Search for the cell housing the specified text and yield its [x, y] center coordinate. 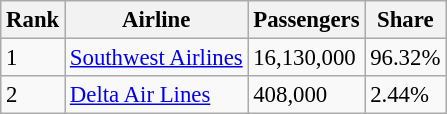
Airline [156, 20]
Delta Air Lines [156, 95]
Passengers [306, 20]
2 [33, 95]
Share [406, 20]
2.44% [406, 95]
96.32% [406, 58]
408,000 [306, 95]
Southwest Airlines [156, 58]
16,130,000 [306, 58]
Rank [33, 20]
1 [33, 58]
